Determine the (X, Y) coordinate at the center of the cell enclosing the given text.  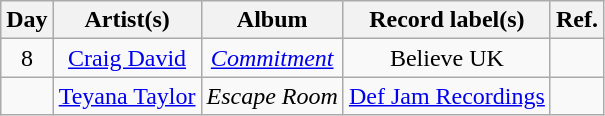
Record label(s) (446, 20)
Commitment (272, 58)
Artist(s) (127, 20)
Ref. (576, 20)
Craig David (127, 58)
Escape Room (272, 96)
8 (27, 58)
Believe UK (446, 58)
Album (272, 20)
Teyana Taylor (127, 96)
Day (27, 20)
Def Jam Recordings (446, 96)
